For the text-containing cell, return its midpoint in (X, Y) coordinate format. 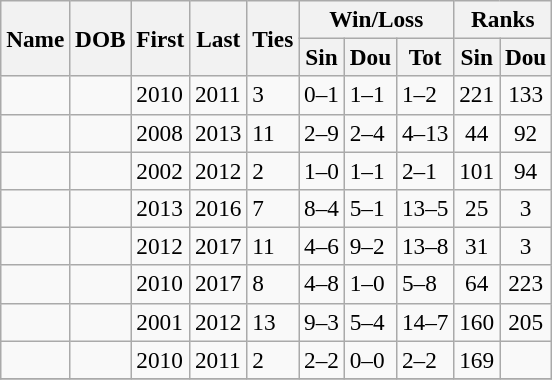
Ranks (503, 19)
Name (36, 38)
8–4 (322, 208)
4–8 (322, 284)
Ties (273, 38)
13–5 (424, 208)
223 (526, 284)
DOB (100, 38)
2016 (218, 208)
5–4 (370, 322)
101 (477, 170)
Last (218, 38)
5–8 (424, 284)
4–13 (424, 133)
169 (477, 359)
221 (477, 95)
1–2 (424, 95)
31 (477, 246)
9–2 (370, 246)
44 (477, 133)
25 (477, 208)
Win/Loss (376, 19)
94 (526, 170)
0–1 (322, 95)
2–1 (424, 170)
205 (526, 322)
0–0 (370, 359)
2001 (160, 322)
64 (477, 284)
5–1 (370, 208)
2008 (160, 133)
4–6 (322, 246)
7 (273, 208)
14–7 (424, 322)
160 (477, 322)
2–4 (370, 133)
92 (526, 133)
13 (273, 322)
2–9 (322, 133)
133 (526, 95)
9–3 (322, 322)
2002 (160, 170)
Tot (424, 57)
13–8 (424, 246)
First (160, 38)
8 (273, 284)
